Return the [x, y] coordinate for the center point of the cell that contains the specified text.  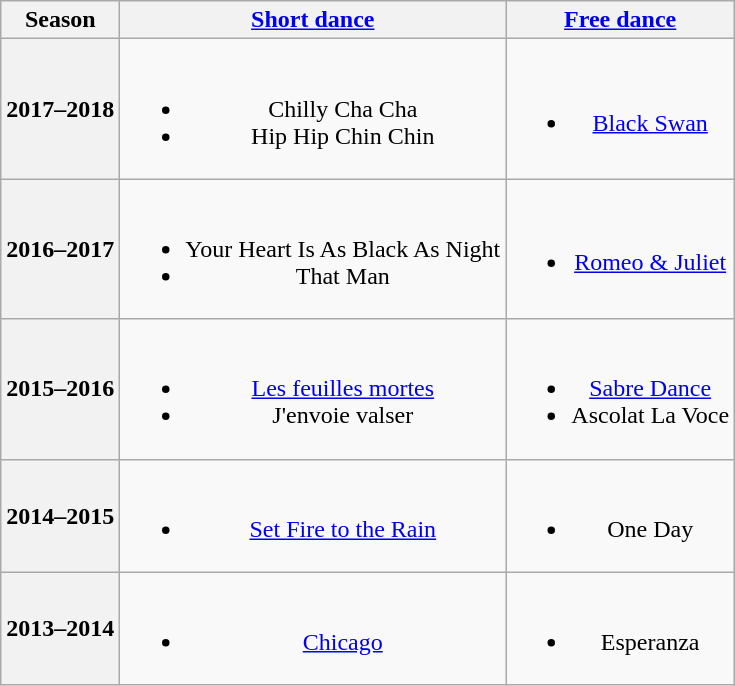
One Day [620, 516]
Sabre Dance Ascolat La Voce [620, 389]
Black Swan [620, 109]
2014–2015 [60, 516]
Les feuilles mortes J'envoie valser [313, 389]
Season [60, 20]
Your Heart Is As Black As Night That Man [313, 249]
Set Fire to the Rain [313, 516]
Chicago [313, 628]
2015–2016 [60, 389]
2016–2017 [60, 249]
2013–2014 [60, 628]
Free dance [620, 20]
Short dance [313, 20]
Esperanza [620, 628]
Romeo & Juliet [620, 249]
Chilly Cha Cha Hip Hip Chin Chin [313, 109]
2017–2018 [60, 109]
